Return the [x, y] coordinate for the center point of the cell that contains the specified text.  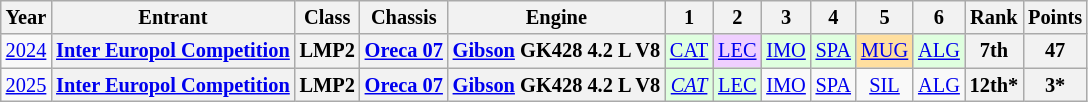
Chassis [404, 17]
3* [1055, 85]
6 [939, 17]
Rank [994, 17]
5 [884, 17]
Class [328, 17]
Year [26, 17]
Engine [556, 17]
MUG [884, 51]
2024 [26, 51]
12th* [994, 85]
2 [737, 17]
Points [1055, 17]
47 [1055, 51]
4 [834, 17]
2025 [26, 85]
3 [786, 17]
1 [689, 17]
7th [994, 51]
Entrant [172, 17]
SIL [884, 85]
